Identify which cell holds the provided text, then report its [x, y] central coordinate. 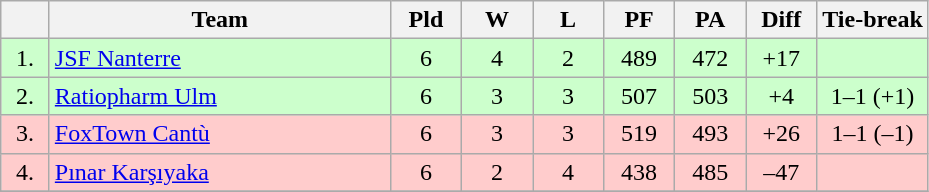
493 [710, 134]
W [496, 20]
1–1 (+1) [873, 96]
3. [26, 134]
JSF Nanterre [220, 58]
Pınar Karşıyaka [220, 172]
–47 [782, 172]
Pld [426, 20]
Team [220, 20]
+26 [782, 134]
4. [26, 172]
503 [710, 96]
1. [26, 58]
L [568, 20]
485 [710, 172]
+4 [782, 96]
Tie-break [873, 20]
PF [640, 20]
519 [640, 134]
472 [710, 58]
1–1 (–1) [873, 134]
507 [640, 96]
489 [640, 58]
2. [26, 96]
Diff [782, 20]
+17 [782, 58]
PA [710, 20]
438 [640, 172]
FoxTown Cantù [220, 134]
Ratiopharm Ulm [220, 96]
